Return (x, y) of the center of cell containing provided text 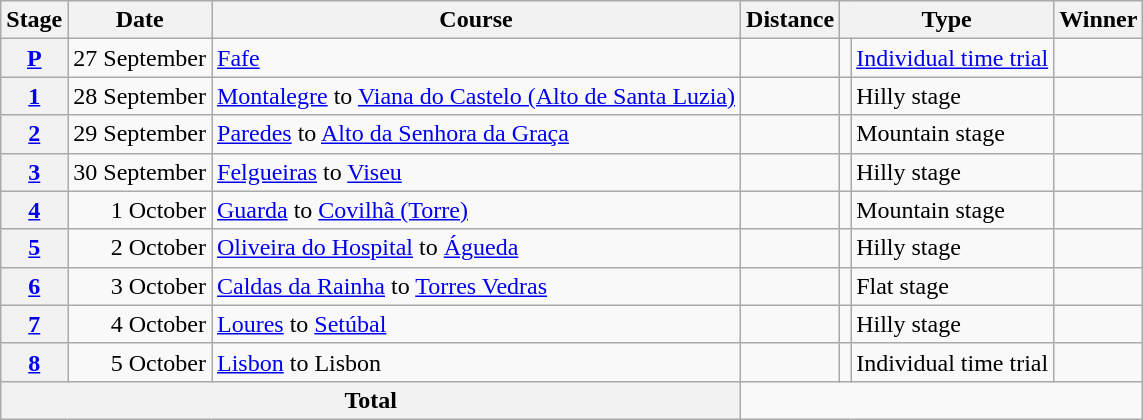
Date (140, 20)
5 October (140, 362)
27 September (140, 58)
2 October (140, 248)
Guarda to Covilhã (Torre) (476, 210)
4 (34, 210)
Type (947, 20)
Lisbon to Lisbon (476, 362)
1 (34, 96)
3 October (140, 286)
P (34, 58)
Stage (34, 20)
7 (34, 324)
29 September (140, 134)
6 (34, 286)
30 September (140, 172)
Loures to Setúbal (476, 324)
1 October (140, 210)
Distance (790, 20)
Flat stage (952, 286)
Fafe (476, 58)
Montalegre to Viana do Castelo (Alto de Santa Luzia) (476, 96)
2 (34, 134)
Oliveira do Hospital to Águeda (476, 248)
Felgueiras to Viseu (476, 172)
Paredes to Alto da Senhora da Graça (476, 134)
Total (371, 400)
28 September (140, 96)
Course (476, 20)
Caldas da Rainha to Torres Vedras (476, 286)
5 (34, 248)
4 October (140, 324)
3 (34, 172)
8 (34, 362)
Winner (1098, 20)
